For the text-containing cell, return its midpoint in [X, Y] coordinate format. 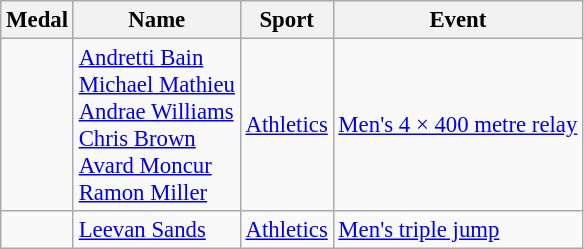
Men's 4 × 400 metre relay [458, 126]
Leevan Sands [156, 230]
Event [458, 20]
Name [156, 20]
Men's triple jump [458, 230]
Andretti BainMichael MathieuAndrae WilliamsChris BrownAvard MoncurRamon Miller [156, 126]
Medal [38, 20]
Sport [286, 20]
